Provide the [x, y] coordinate of the cell's center where the given text is located.  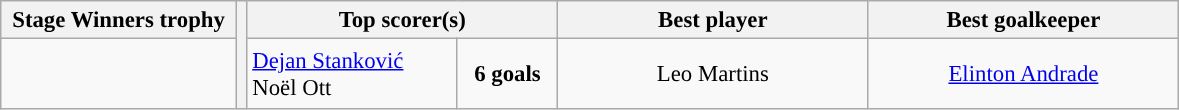
Elinton Andrade [1024, 74]
Dejan Stanković Noël Ott [352, 74]
Stage Winners trophy [119, 20]
Best goalkeeper [1024, 20]
Best player [714, 20]
Top scorer(s) [402, 20]
Leo Martins [714, 74]
6 goals [507, 74]
